Pinpoint the cell where the given text exists, returning its (X, Y) midpoint coordinate. 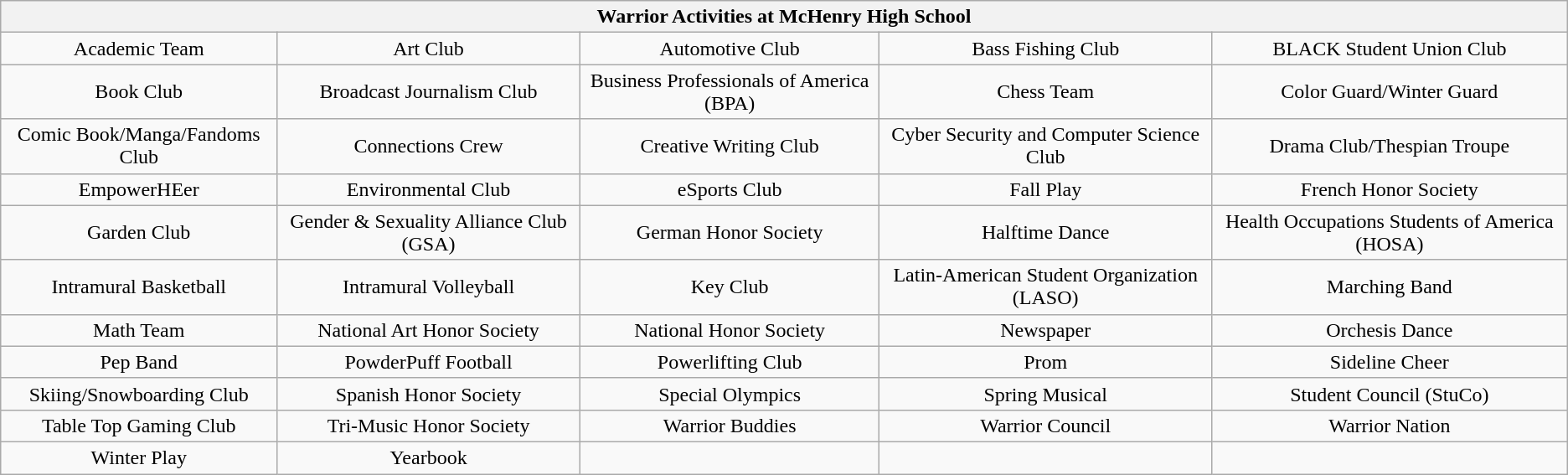
BLACK Student Union Club (1389, 49)
Business Professionals of America (BPA) (730, 92)
Warrior Nation (1389, 426)
Math Team (139, 330)
Health Occupations Students of America (HOSA) (1389, 233)
Newspaper (1045, 330)
Tri-Music Honor Society (429, 426)
Sideline Cheer (1389, 362)
Warrior Buddies (730, 426)
Student Council (StuCo) (1389, 394)
Color Guard/Winter Guard (1389, 92)
Art Club (429, 49)
Spanish Honor Society (429, 394)
Fall Play (1045, 189)
German Honor Society (730, 233)
Creative Writing Club (730, 146)
Halftime Dance (1045, 233)
Bass Fishing Club (1045, 49)
Table Top Gaming Club (139, 426)
Chess Team (1045, 92)
Pep Band (139, 362)
EmpowerHEer (139, 189)
Comic Book/Manga/Fandoms Club (139, 146)
Yearbook (429, 457)
Book Club (139, 92)
Environmental Club (429, 189)
Broadcast Journalism Club (429, 92)
Garden Club (139, 233)
National Honor Society (730, 330)
Warrior Council (1045, 426)
Special Olympics (730, 394)
Prom (1045, 362)
Marching Band (1389, 287)
Intramural Volleyball (429, 287)
Automotive Club (730, 49)
Spring Musical (1045, 394)
Key Club (730, 287)
Drama Club/Thespian Troupe (1389, 146)
Cyber Security and Computer Science Club (1045, 146)
Academic Team (139, 49)
PowderPuff Football (429, 362)
Connections Crew (429, 146)
Winter Play (139, 457)
Warrior Activities at McHenry High School (784, 17)
eSports Club (730, 189)
National Art Honor Society (429, 330)
Latin-American Student Organization (LASO) (1045, 287)
Orchesis Dance (1389, 330)
Skiing/Snowboarding Club (139, 394)
French Honor Society (1389, 189)
Gender & Sexuality Alliance Club (GSA) (429, 233)
Powerlifting Club (730, 362)
Intramural Basketball (139, 287)
